Search for the cell housing the specified text and yield its (X, Y) center coordinate. 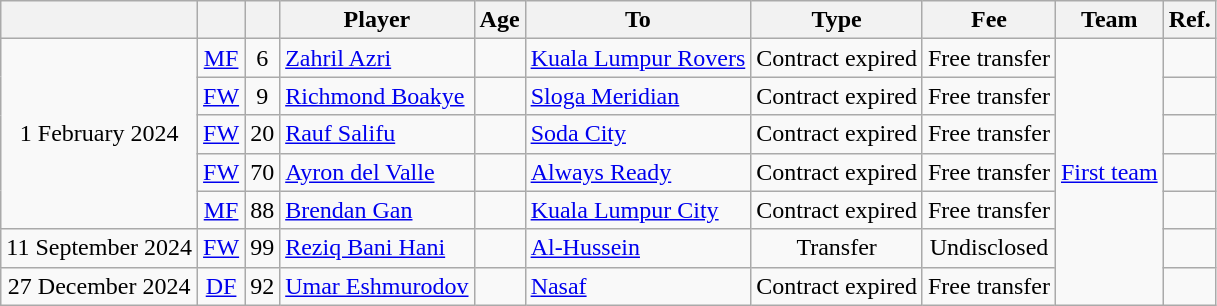
Nasaf (638, 286)
Fee (988, 20)
Sloga Meridian (638, 96)
Always Ready (638, 172)
9 (262, 96)
11 September 2024 (100, 248)
Umar Eshmurodov (377, 286)
Brendan Gan (377, 210)
Reziq Bani Hani (377, 248)
20 (262, 134)
Ref. (1190, 20)
1 February 2024 (100, 134)
Undisclosed (988, 248)
Soda City (638, 134)
99 (262, 248)
Player (377, 20)
Zahril Azri (377, 58)
6 (262, 58)
Transfer (837, 248)
First team (1109, 172)
Team (1109, 20)
To (638, 20)
Rauf Salifu (377, 134)
Kuala Lumpur City (638, 210)
Kuala Lumpur Rovers (638, 58)
Age (500, 20)
DF (222, 286)
92 (262, 286)
Type (837, 20)
88 (262, 210)
70 (262, 172)
Ayron del Valle (377, 172)
Richmond Boakye (377, 96)
27 December 2024 (100, 286)
Al-Hussein (638, 248)
